Return the (x, y) coordinate for the center point of the cell that contains the specified text.  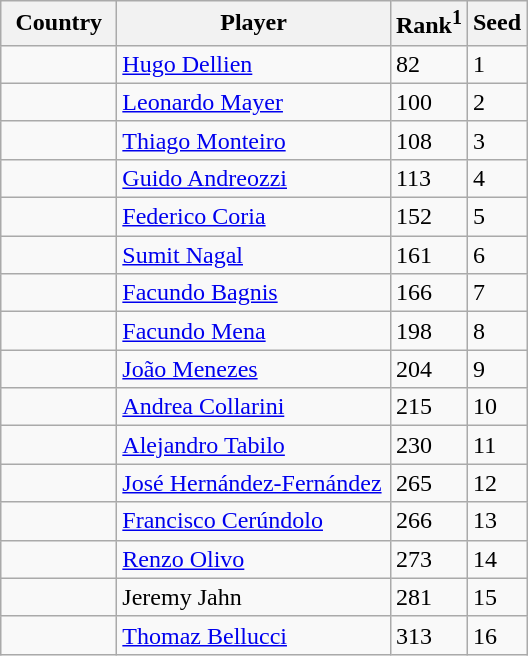
Seed (496, 24)
Renzo Olivo (254, 559)
8 (496, 331)
Federico Coria (254, 217)
3 (496, 140)
Thiago Monteiro (254, 140)
15 (496, 597)
152 (428, 217)
11 (496, 445)
14 (496, 559)
273 (428, 559)
Country (59, 24)
Facundo Bagnis (254, 293)
281 (428, 597)
Rank1 (428, 24)
1 (496, 64)
265 (428, 483)
204 (428, 369)
Jeremy Jahn (254, 597)
9 (496, 369)
7 (496, 293)
10 (496, 407)
82 (428, 64)
215 (428, 407)
Francisco Cerúndolo (254, 521)
Facundo Mena (254, 331)
Thomaz Bellucci (254, 635)
Alejandro Tabilo (254, 445)
João Menezes (254, 369)
166 (428, 293)
12 (496, 483)
Player (254, 24)
161 (428, 255)
Sumit Nagal (254, 255)
2 (496, 102)
313 (428, 635)
16 (496, 635)
266 (428, 521)
113 (428, 178)
230 (428, 445)
6 (496, 255)
Leonardo Mayer (254, 102)
4 (496, 178)
Hugo Dellien (254, 64)
Guido Andreozzi (254, 178)
100 (428, 102)
5 (496, 217)
Andrea Collarini (254, 407)
José Hernández-Fernández (254, 483)
108 (428, 140)
13 (496, 521)
198 (428, 331)
